Search for the cell housing the specified text and yield its [X, Y] center coordinate. 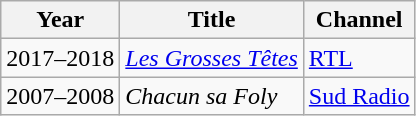
Title [212, 20]
Chacun sa Foly [212, 96]
Sud Radio [359, 96]
Les Grosses Têtes [212, 58]
2017–2018 [60, 58]
Channel [359, 20]
2007–2008 [60, 96]
Year [60, 20]
RTL [359, 58]
